Detect which cell encompasses the target text, then output its [X, Y] center coordinate. 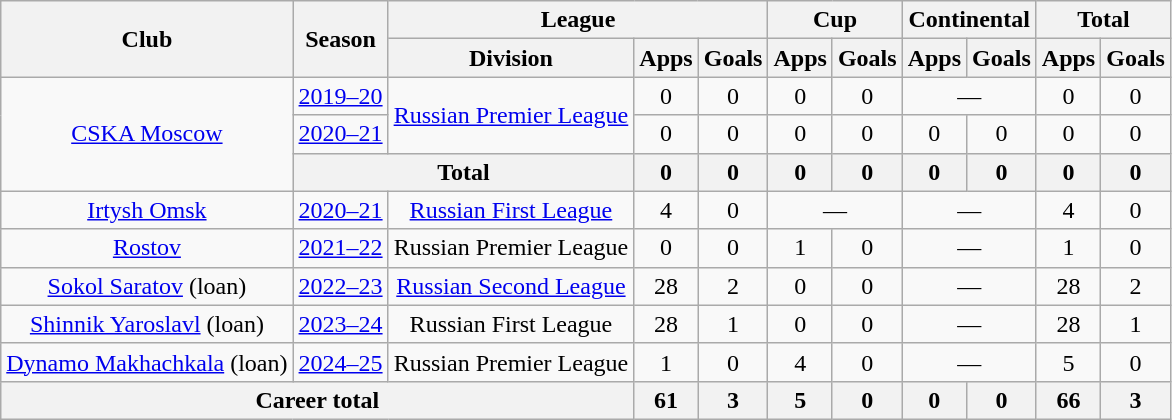
2019–20 [340, 96]
Russian Second League [511, 286]
2024–25 [340, 362]
Cup [835, 20]
66 [1068, 400]
CSKA Moscow [147, 134]
Season [340, 39]
2023–24 [340, 324]
Shinnik Yaroslavl (loan) [147, 324]
2022–23 [340, 286]
Club [147, 39]
Division [511, 58]
Career total [318, 400]
2021–22 [340, 248]
League [578, 20]
Rostov [147, 248]
Irtysh Omsk [147, 210]
Dynamo Makhachkala (loan) [147, 362]
Sokol Saratov (loan) [147, 286]
Continental [969, 20]
61 [666, 400]
